Provide the (x, y) coordinate of the cell's center where the given text is located.  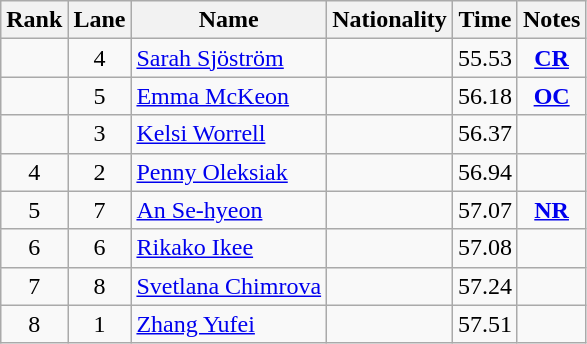
Nationality (390, 20)
2 (100, 172)
57.07 (484, 210)
57.08 (484, 248)
57.24 (484, 286)
Sarah Sjöström (229, 58)
57.51 (484, 324)
Kelsi Worrell (229, 134)
Emma McKeon (229, 96)
Rikako Ikee (229, 248)
Svetlana Chimrova (229, 286)
1 (100, 324)
Name (229, 20)
Notes (551, 20)
CR (551, 58)
55.53 (484, 58)
3 (100, 134)
Lane (100, 20)
56.94 (484, 172)
56.18 (484, 96)
Time (484, 20)
56.37 (484, 134)
NR (551, 210)
Rank (34, 20)
OC (551, 96)
Zhang Yufei (229, 324)
An Se-hyeon (229, 210)
Penny Oleksiak (229, 172)
